Capture the cell that displays the provided text and extract its (X, Y) central coordinate. 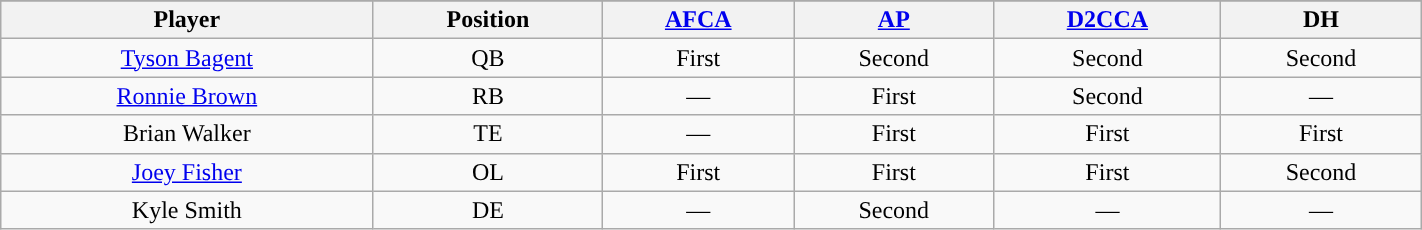
AP (894, 20)
Kyle Smith (187, 210)
Position (488, 20)
Tyson Bagent (187, 58)
RB (488, 96)
TE (488, 134)
Brian Walker (187, 134)
DH (1322, 20)
D2CCA (1108, 20)
AFCA (698, 20)
QB (488, 58)
DE (488, 210)
Joey Fisher (187, 172)
Player (187, 20)
OL (488, 172)
Ronnie Brown (187, 96)
